Scan for the cell matching the given text and deliver its [X, Y] coordinate at center. 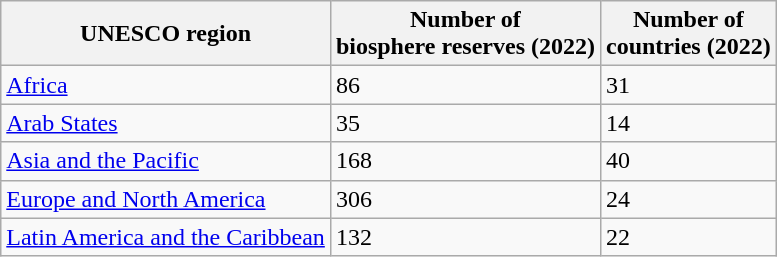
14 [688, 123]
86 [465, 85]
Arab States [166, 123]
31 [688, 85]
24 [688, 199]
40 [688, 161]
Latin America and the Caribbean [166, 237]
Asia and the Pacific [166, 161]
Africa [166, 85]
132 [465, 237]
22 [688, 237]
Europe and North America [166, 199]
35 [465, 123]
Number ofbiosphere reserves (2022) [465, 34]
168 [465, 161]
306 [465, 199]
Number ofcountries (2022) [688, 34]
UNESCO region [166, 34]
